Scan for the cell matching the given text and deliver its [x, y] coordinate at center. 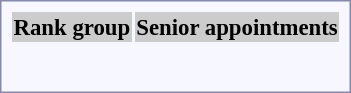
Rank group [72, 27]
Senior appointments [237, 27]
